Extract the [X, Y] coordinate from the center of the cell holding the provided text.  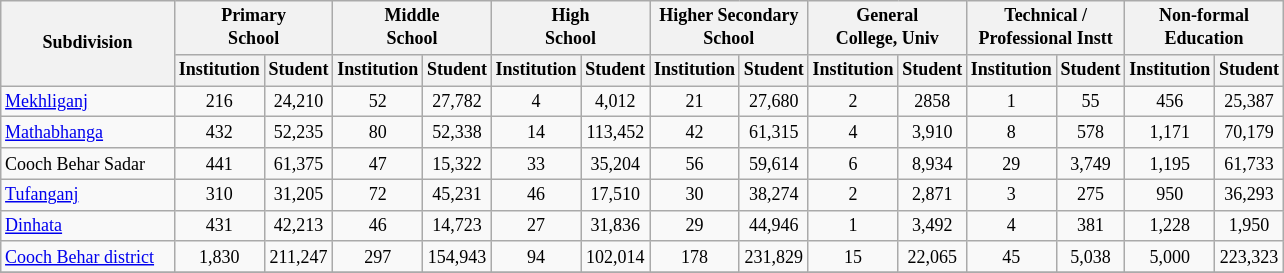
456 [1170, 102]
231,829 [774, 256]
24,210 [298, 102]
310 [219, 194]
950 [1170, 194]
42 [695, 132]
154,943 [458, 256]
15 [853, 256]
44,946 [774, 226]
216 [219, 102]
432 [219, 132]
30 [695, 194]
3,910 [932, 132]
Tufanganj [88, 194]
223,323 [1250, 256]
61,375 [298, 164]
47 [378, 164]
8,934 [932, 164]
1,830 [219, 256]
25,387 [1250, 102]
102,014 [616, 256]
2858 [932, 102]
70,179 [1250, 132]
441 [219, 164]
113,452 [616, 132]
55 [1090, 102]
17,510 [616, 194]
42,213 [298, 226]
15,322 [458, 164]
31,205 [298, 194]
1,195 [1170, 164]
275 [1090, 194]
5,000 [1170, 256]
578 [1090, 132]
Dinhata [88, 226]
1,950 [1250, 226]
45,231 [458, 194]
Cooch Behar Sadar [88, 164]
94 [536, 256]
22,065 [932, 256]
80 [378, 132]
36,293 [1250, 194]
27,782 [458, 102]
4,012 [616, 102]
3,492 [932, 226]
3,749 [1090, 164]
Mekhliganj [88, 102]
178 [695, 256]
72 [378, 194]
61,315 [774, 132]
PrimarySchool [253, 28]
2,871 [932, 194]
Higher SecondarySchool [729, 28]
45 [1011, 256]
52,338 [458, 132]
1,228 [1170, 226]
GeneralCollege, Univ [887, 28]
38,274 [774, 194]
14,723 [458, 226]
5,038 [1090, 256]
61,733 [1250, 164]
21 [695, 102]
56 [695, 164]
33 [536, 164]
14 [536, 132]
27,680 [774, 102]
31,836 [616, 226]
HighSchool [570, 28]
431 [219, 226]
59,614 [774, 164]
52 [378, 102]
Mathabhanga [88, 132]
1,171 [1170, 132]
Subdivision [88, 44]
Technical /Professional Instt [1045, 28]
Cooch Behar district [88, 256]
6 [853, 164]
8 [1011, 132]
35,204 [616, 164]
27 [536, 226]
297 [378, 256]
52,235 [298, 132]
Non-formalEducation [1204, 28]
211,247 [298, 256]
381 [1090, 226]
3 [1011, 194]
MiddleSchool [412, 28]
